Scan for the cell matching the given text and deliver its [X, Y] coordinate at center. 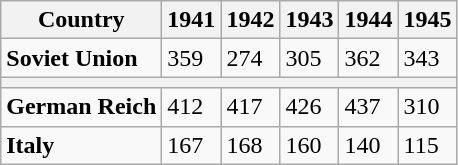
1943 [310, 20]
426 [310, 107]
German Reich [82, 107]
168 [250, 145]
140 [368, 145]
1944 [368, 20]
160 [310, 145]
115 [428, 145]
Italy [82, 145]
343 [428, 58]
Soviet Union [82, 58]
412 [192, 107]
Country [82, 20]
274 [250, 58]
417 [250, 107]
359 [192, 58]
1942 [250, 20]
1945 [428, 20]
167 [192, 145]
305 [310, 58]
310 [428, 107]
1941 [192, 20]
437 [368, 107]
362 [368, 58]
